Capture the cell that displays the provided text and extract its [X, Y] central coordinate. 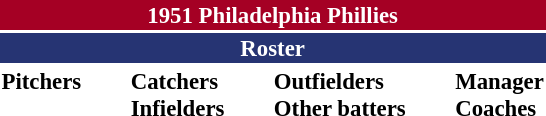
Roster [272, 48]
1951 Philadelphia Phillies [272, 15]
